Capture the cell that displays the provided text and extract its (x, y) central coordinate. 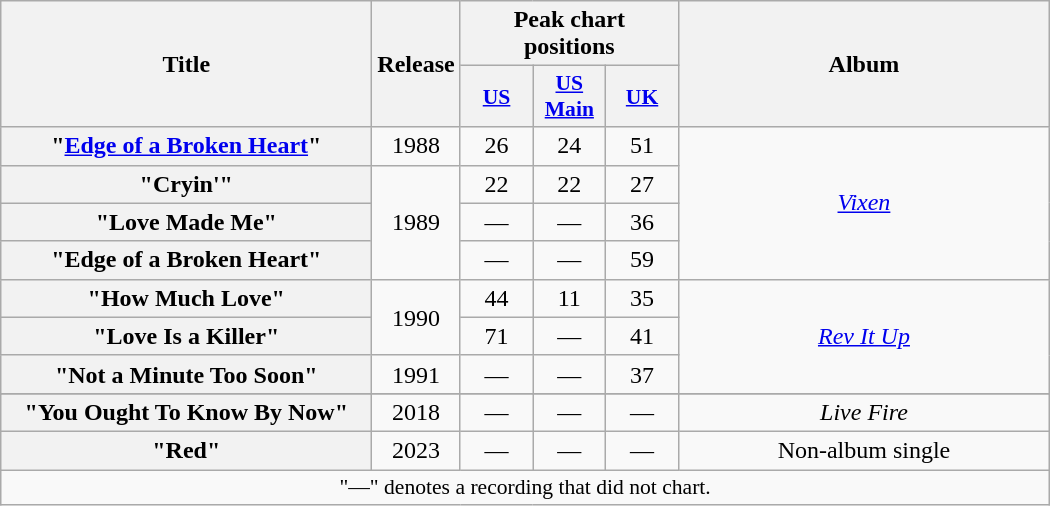
1989 (416, 222)
Title (186, 64)
35 (642, 298)
1990 (416, 317)
59 (642, 260)
Live Fire (864, 412)
"How Much Love" (186, 298)
11 (570, 298)
2023 (416, 450)
26 (496, 146)
27 (642, 184)
"Not a Minute Too Soon" (186, 374)
"Love Made Me" (186, 222)
41 (642, 336)
US (496, 96)
1991 (416, 374)
Rev It Up (864, 336)
Album (864, 64)
"Cryin'" (186, 184)
"Red" (186, 450)
51 (642, 146)
44 (496, 298)
"You Ought To Know By Now" (186, 412)
"Love Is a Killer" (186, 336)
71 (496, 336)
Release (416, 64)
Vixen (864, 203)
24 (570, 146)
37 (642, 374)
"—" denotes a recording that did not chart. (526, 488)
1988 (416, 146)
36 (642, 222)
Non-album single (864, 450)
UK (642, 96)
Peak chart positions (569, 34)
2018 (416, 412)
USMain (570, 96)
